Scan for the cell matching the given text and deliver its [x, y] coordinate at center. 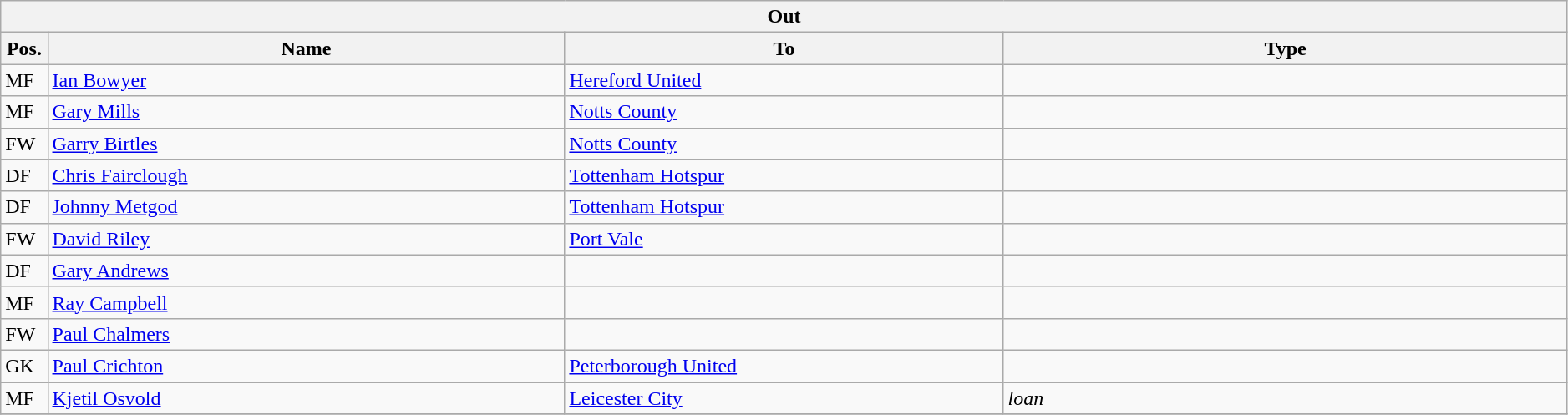
Out [784, 17]
loan [1285, 398]
Hereford United [784, 80]
Ray Campbell [306, 302]
Gary Andrews [306, 271]
Kjetil Osvold [306, 398]
Paul Chalmers [306, 334]
Chris Fairclough [306, 175]
Type [1285, 48]
GK [24, 366]
Name [306, 48]
Leicester City [784, 398]
Peterborough United [784, 366]
Paul Crichton [306, 366]
Pos. [24, 48]
Port Vale [784, 239]
Johnny Metgod [306, 207]
Ian Bowyer [306, 80]
David Riley [306, 239]
Garry Birtles [306, 144]
To [784, 48]
Gary Mills [306, 112]
